Scan for the cell matching the given text and deliver its (x, y) coordinate at center. 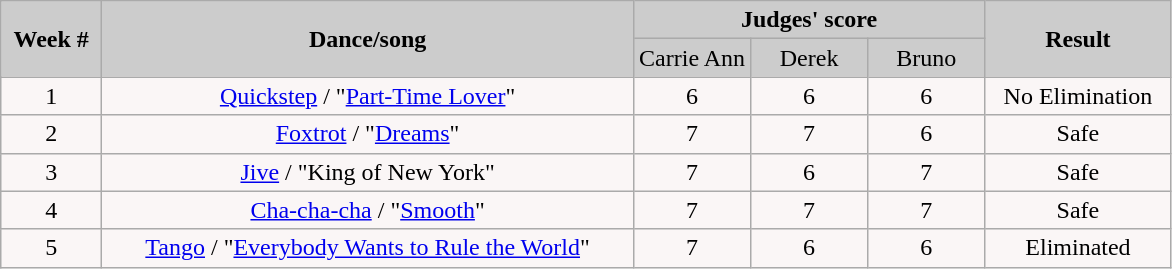
Derek (810, 58)
Tango / "Everybody Wants to Rule the World" (368, 248)
Eliminated (1078, 248)
Week # (52, 39)
Jive / "King of New York" (368, 172)
Carrie Ann (692, 58)
Judges' score (810, 20)
Result (1078, 39)
Foxtrot / "Dreams" (368, 134)
Dance/song (368, 39)
No Elimination (1078, 96)
Bruno (926, 58)
Quickstep / "Part-Time Lover" (368, 96)
5 (52, 248)
4 (52, 210)
3 (52, 172)
Cha-cha-cha / "Smooth" (368, 210)
2 (52, 134)
1 (52, 96)
